Identify which cell holds the provided text, then report its [X, Y] central coordinate. 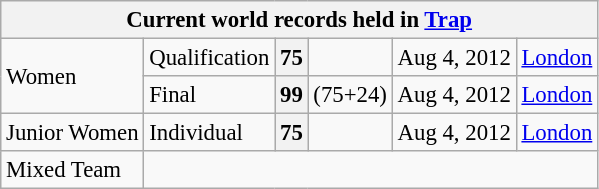
Final [210, 95]
Individual [210, 133]
Current world records held in Trap [300, 20]
Qualification [210, 58]
Mixed Team [72, 170]
(75+24) [350, 95]
99 [292, 95]
Women [72, 76]
Junior Women [72, 133]
